From the cell containing the given text, extract its center point as [x, y] coordinate. 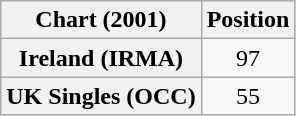
UK Singles (OCC) [101, 96]
55 [248, 96]
Ireland (IRMA) [101, 58]
97 [248, 58]
Position [248, 20]
Chart (2001) [101, 20]
